Find where the given text appears and provide that cell's center as [x, y] coordinate. 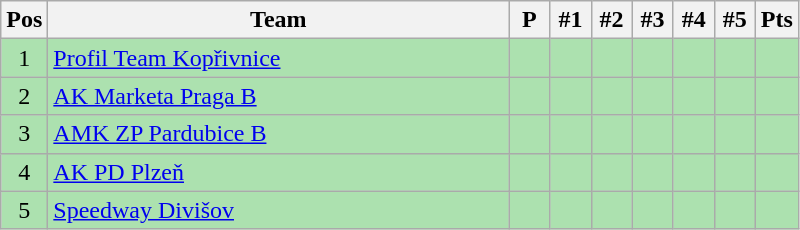
Profil Team Kopřivnice [278, 58]
AK Marketa Praga B [278, 96]
1 [24, 58]
#1 [570, 20]
Pts [776, 20]
Speedway Divišov [278, 210]
3 [24, 134]
Team [278, 20]
#4 [694, 20]
5 [24, 210]
#2 [612, 20]
2 [24, 96]
#5 [734, 20]
4 [24, 172]
Pos [24, 20]
P [530, 20]
#3 [652, 20]
AK PD Plzeň [278, 172]
AMK ZP Pardubice B [278, 134]
